Identify which cell holds the provided text, then report its [X, Y] central coordinate. 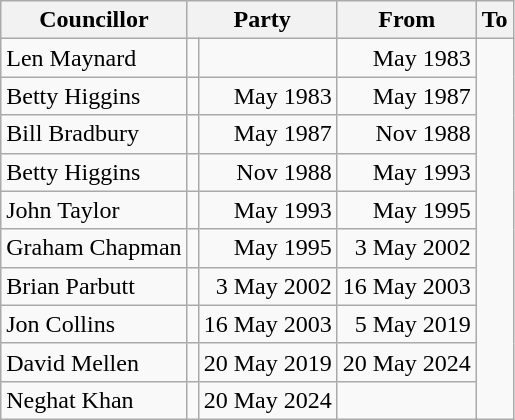
Jon Collins [94, 324]
Graham Chapman [94, 248]
Neghat Khan [94, 400]
5 May 2019 [406, 324]
20 May 2019 [268, 362]
To [494, 20]
Bill Bradbury [94, 134]
Councillor [94, 20]
Len Maynard [94, 58]
John Taylor [94, 210]
Party [262, 20]
From [406, 20]
David Mellen [94, 362]
Brian Parbutt [94, 286]
